Determine the [X, Y] coordinate at the center of the cell enclosing the given text.  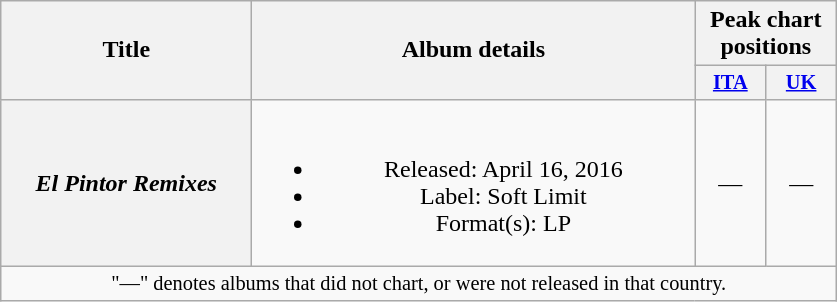
"—" denotes albums that did not chart, or were not released in that country. [419, 284]
ITA [730, 83]
Released: April 16, 2016Label: Soft LimitFormat(s): LP [474, 182]
Peak chart positions [766, 34]
Title [126, 50]
Album details [474, 50]
El Pintor Remixes [126, 182]
UK [802, 83]
